Return the [X, Y] coordinate for the center point of the cell that contains the specified text.  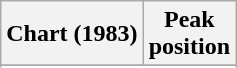
Peakposition [189, 34]
Chart (1983) [72, 34]
